Capture the cell that displays the provided text and extract its [x, y] central coordinate. 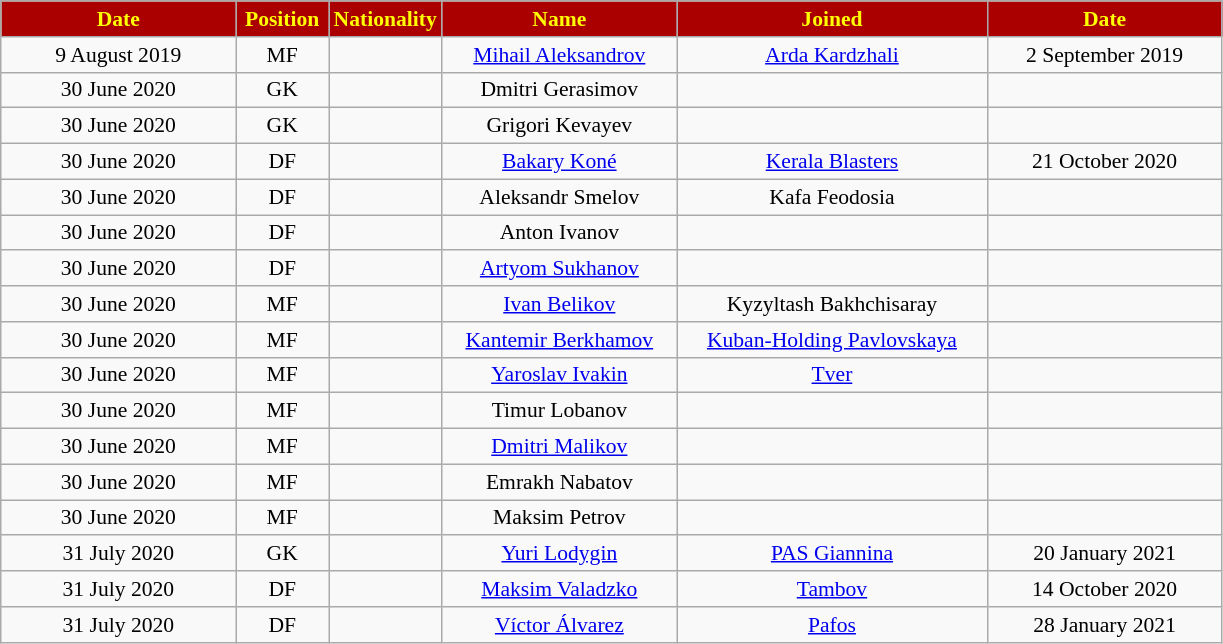
2 September 2019 [1104, 55]
20 January 2021 [1104, 554]
Maksim Petrov [560, 518]
9 August 2019 [118, 55]
Tambov [832, 589]
21 October 2020 [1104, 162]
Tver [832, 375]
14 October 2020 [1104, 589]
Víctor Álvarez [560, 625]
Grigori Kevayev [560, 126]
Maksim Valadzko [560, 589]
Kyzyltash Bakhchisaray [832, 304]
Emrakh Nabatov [560, 482]
Position [282, 19]
Bakary Koné [560, 162]
Pafos [832, 625]
Dmitri Gerasimov [560, 90]
Yuri Lodygin [560, 554]
Kerala Blasters [832, 162]
Arda Kardzhali [832, 55]
Mihail Aleksandrov [560, 55]
Name [560, 19]
PAS Giannina [832, 554]
Artyom Sukhanov [560, 269]
Dmitri Malikov [560, 447]
Nationality [384, 19]
Yaroslav Ivakin [560, 375]
Kantemir Berkhamov [560, 340]
Joined [832, 19]
Kuban-Holding Pavlovskaya [832, 340]
Ivan Belikov [560, 304]
Timur Lobanov [560, 411]
Aleksandr Smelov [560, 197]
28 January 2021 [1104, 625]
Anton Ivanov [560, 233]
Kafa Feodosia [832, 197]
